Detect which cell encompasses the target text, then output its (x, y) center coordinate. 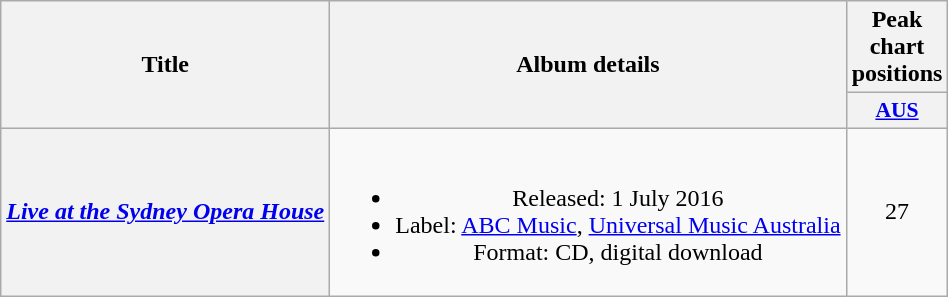
Live at the Sydney Opera House (166, 212)
Album details (588, 65)
27 (897, 212)
AUS (897, 111)
Released: 1 July 2016Label: ABC Music, Universal Music AustraliaFormat: CD, digital download (588, 212)
Title (166, 65)
Peak chart positions (897, 47)
